Return the [X, Y] coordinate for the center point of the cell that contains the specified text.  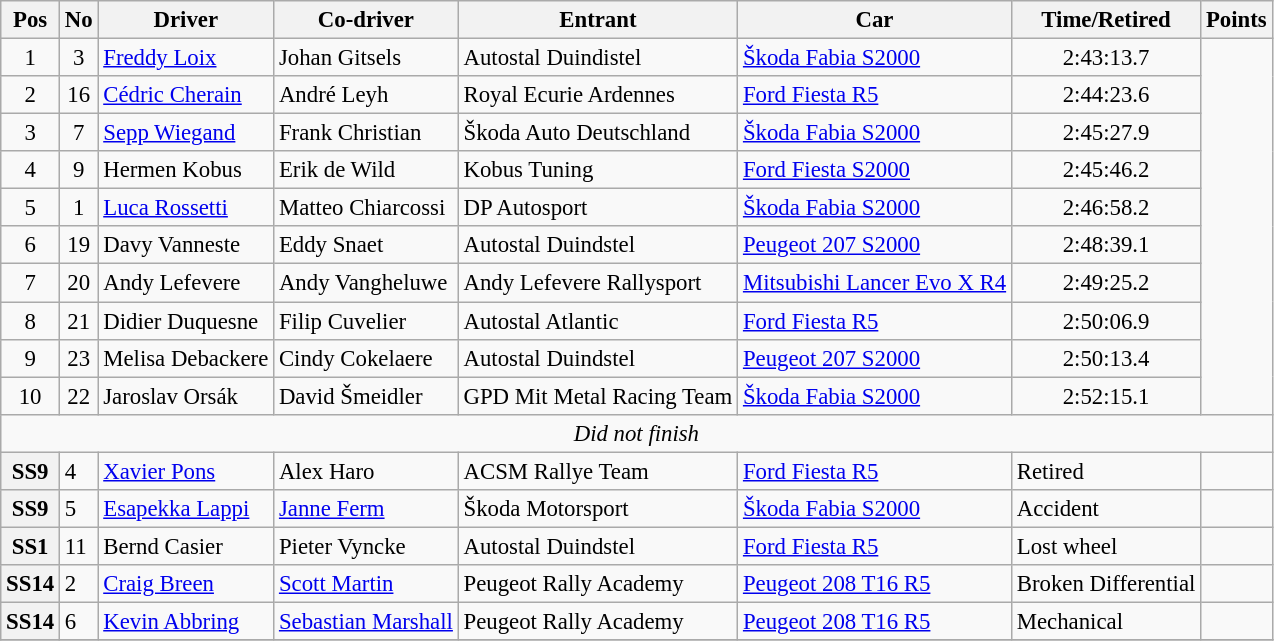
2:49:25.2 [1106, 283]
2:45:46.2 [1106, 170]
Scott Martin [366, 584]
2:43:13.7 [1106, 58]
Andy Lefevere [186, 283]
19 [78, 245]
Car [875, 20]
2:44:23.6 [1106, 95]
Xavier Pons [186, 471]
23 [78, 358]
Sepp Wiegand [186, 133]
ACSM Rallye Team [598, 471]
2:45:27.9 [1106, 133]
Kobus Tuning [598, 170]
Andy Vangheluwe [366, 283]
Pieter Vyncke [366, 546]
Craig Breen [186, 584]
No [78, 20]
Broken Differential [1106, 584]
Freddy Loix [186, 58]
SS1 [30, 546]
2:50:13.4 [1106, 358]
Janne Ferm [366, 509]
2:48:39.1 [1106, 245]
Davy Vanneste [186, 245]
Jaroslav Orsák [186, 396]
Škoda Auto Deutschland [598, 133]
Points [1236, 20]
Driver [186, 20]
André Leyh [366, 95]
Sebastian Marshall [366, 621]
Mechanical [1106, 621]
10 [30, 396]
Frank Christian [366, 133]
Kevin Abbring [186, 621]
Time/Retired [1106, 20]
GPD Mit Metal Racing Team [598, 396]
Lost wheel [1106, 546]
Retired [1106, 471]
11 [78, 546]
21 [78, 321]
Royal Ecurie Ardennes [598, 95]
DP Autosport [598, 208]
David Šmeidler [366, 396]
Entrant [598, 20]
Eddy Snaet [366, 245]
Hermen Kobus [186, 170]
16 [78, 95]
20 [78, 283]
Accident [1106, 509]
Autostal Duindistel [598, 58]
Matteo Chiarcossi [366, 208]
Cédric Cherain [186, 95]
Autostal Atlantic [598, 321]
2:52:15.1 [1106, 396]
Škoda Motorsport [598, 509]
Melisa Debackere [186, 358]
2:46:58.2 [1106, 208]
Bernd Casier [186, 546]
2:50:06.9 [1106, 321]
8 [30, 321]
Alex Haro [366, 471]
Cindy Cokelaere [366, 358]
Erik de Wild [366, 170]
Ford Fiesta S2000 [875, 170]
Didier Duquesne [186, 321]
Esapekka Lappi [186, 509]
Pos [30, 20]
Luca Rossetti [186, 208]
Did not finish [636, 433]
22 [78, 396]
Filip Cuvelier [366, 321]
Mitsubishi Lancer Evo X R4 [875, 283]
Andy Lefevere Rallysport [598, 283]
Co-driver [366, 20]
Johan Gitsels [366, 58]
